Search for the cell housing the specified text and yield its (X, Y) center coordinate. 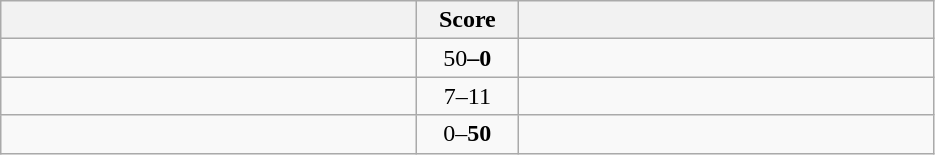
0–50 (468, 134)
7–11 (468, 96)
50–0 (468, 58)
Score (468, 20)
